Search for the cell housing the specified text and yield its [X, Y] center coordinate. 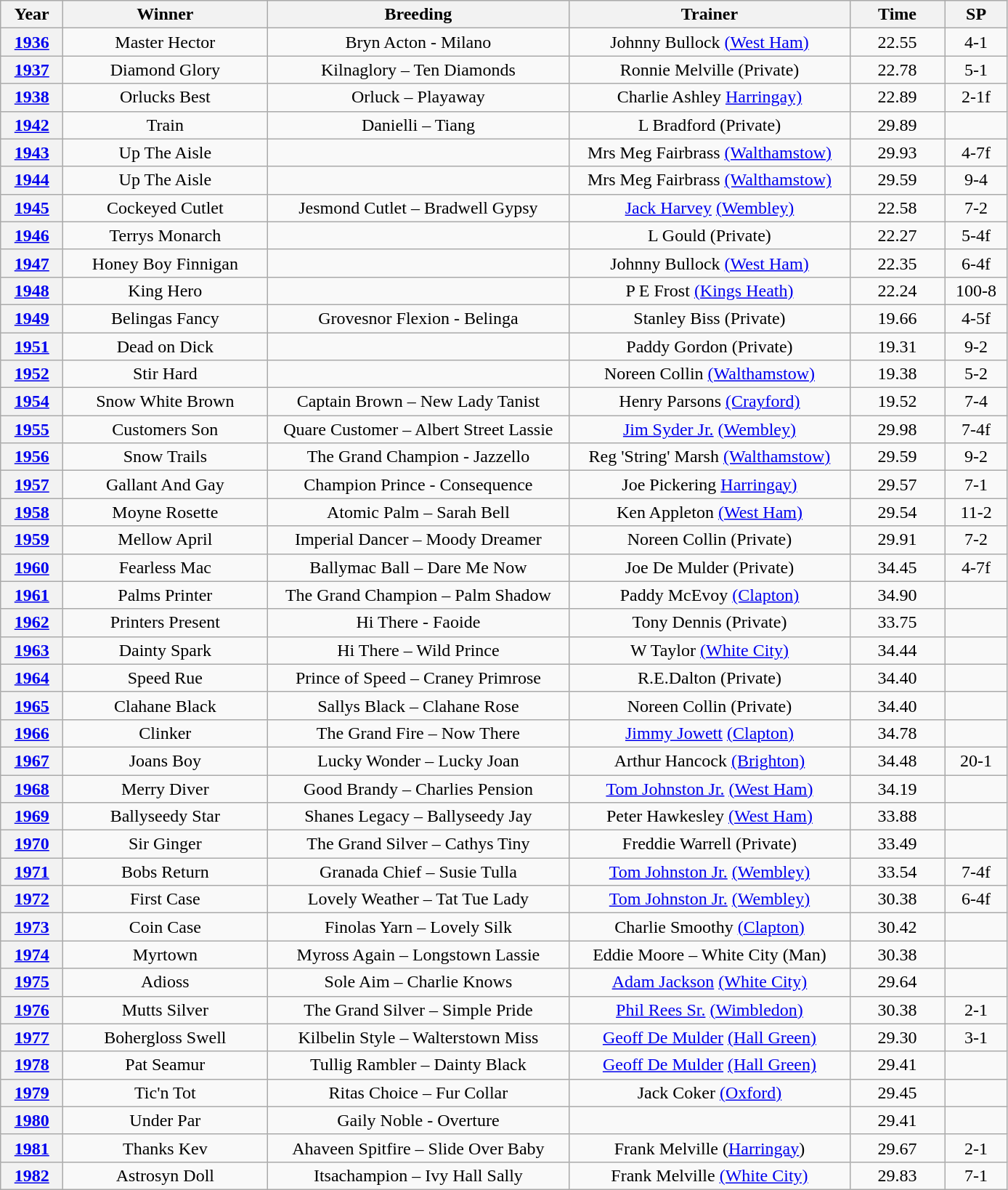
Tony Dennis (Private) [710, 623]
20-1 [976, 761]
1969 [32, 817]
Jack Harvey (Wembley) [710, 208]
Noreen Collin (Walthamstow) [710, 374]
Moyne Rosette [166, 512]
Sallys Black – Clahane Rose [418, 705]
9-4 [976, 180]
22.78 [898, 70]
Hi There – Wild Prince [418, 650]
34.44 [898, 650]
19.31 [898, 347]
W Taylor (White City) [710, 650]
Stanley Biss (Private) [710, 318]
Thanks Kev [166, 1148]
Clahane Black [166, 705]
29.45 [898, 1093]
Jesmond Cutlet – Bradwell Gypsy [418, 208]
Tullig Rambler – Dainty Black [418, 1065]
Bryn Acton - Milano [418, 42]
Train [166, 125]
Gallant And Gay [166, 485]
22.24 [898, 291]
1958 [32, 512]
Dead on Dick [166, 347]
Belingas Fancy [166, 318]
Fearless Mac [166, 567]
Joe De Mulder (Private) [710, 567]
Dainty Spark [166, 650]
Jimmy Jowett (Clapton) [710, 733]
Myrtown [166, 955]
Adioss [166, 982]
Freddie Warrell (Private) [710, 844]
Printers Present [166, 623]
29.54 [898, 512]
Ballymac Ball – Dare Me Now [418, 567]
Quare Customer – Albert Street Lassie [418, 429]
1974 [32, 955]
1964 [32, 678]
Good Brandy – Charlies Pension [418, 788]
Merry Diver [166, 788]
R.E.Dalton (Private) [710, 678]
5-4f [976, 235]
Shanes Legacy – Ballyseedy Jay [418, 817]
1975 [32, 982]
1938 [32, 97]
Finolas Yarn – Lovely Silk [418, 927]
4-1 [976, 42]
1951 [32, 347]
Snow Trails [166, 457]
Eddie Moore – White City (Man) [710, 955]
5-1 [976, 70]
The Grand Silver – Cathys Tiny [418, 844]
Grovesnor Flexion - Belinga [418, 318]
Joans Boy [166, 761]
Hi There - Faoide [418, 623]
Frank Melville (White City) [710, 1175]
Danielli – Tiang [418, 125]
1937 [32, 70]
34.19 [898, 788]
Paddy McEvoy (Clapton) [710, 595]
Itsachampion – Ivy Hall Sally [418, 1175]
Trainer [710, 15]
Lovely Weather – Tat Tue Lady [418, 899]
Gaily Noble - Overture [418, 1120]
1956 [32, 457]
Phil Rees Sr. (Wimbledon) [710, 1010]
1947 [32, 263]
Mellow April [166, 540]
Paddy Gordon (Private) [710, 347]
1952 [32, 374]
Arthur Hancock (Brighton) [710, 761]
1942 [32, 125]
Terrys Monarch [166, 235]
1971 [32, 872]
29.89 [898, 125]
Master Hector [166, 42]
Adam Jackson (White City) [710, 982]
Orluck – Playaway [418, 97]
1981 [32, 1148]
4-5f [976, 318]
Pat Seamur [166, 1065]
Coin Case [166, 927]
Cockeyed Cutlet [166, 208]
Myross Again – Longstown Lassie [418, 955]
King Hero [166, 291]
1982 [32, 1175]
The Grand Champion - Jazzello [418, 457]
7-4 [976, 402]
1949 [32, 318]
The Grand Champion – Palm Shadow [418, 595]
Jack Coker (Oxford) [710, 1093]
Sir Ginger [166, 844]
Reg 'String' Marsh (Walthamstow) [710, 457]
Bobs Return [166, 872]
3-1 [976, 1037]
1955 [32, 429]
1972 [32, 899]
29.30 [898, 1037]
34.48 [898, 761]
1976 [32, 1010]
Champion Prince - Consequence [418, 485]
19.66 [898, 318]
P E Frost (Kings Heath) [710, 291]
Astrosyn Doll [166, 1175]
SP [976, 15]
Charlie Ashley Harringay) [710, 97]
Prince of Speed – Craney Primrose [418, 678]
Henry Parsons (Crayford) [710, 402]
Snow White Brown [166, 402]
1965 [32, 705]
33.54 [898, 872]
19.52 [898, 402]
22.89 [898, 97]
22.58 [898, 208]
1967 [32, 761]
29.83 [898, 1175]
Breeding [418, 15]
Year [32, 15]
29.93 [898, 153]
22.27 [898, 235]
Peter Hawkesley (West Ham) [710, 817]
1936 [32, 42]
1943 [32, 153]
1945 [32, 208]
34.78 [898, 733]
Imperial Dancer – Moody Dreamer [418, 540]
33.75 [898, 623]
5-2 [976, 374]
29.91 [898, 540]
Under Par [166, 1120]
Ahaveen Spitfire – Slide Over Baby [418, 1148]
11-2 [976, 512]
29.57 [898, 485]
First Case [166, 899]
2-1f [976, 97]
Bohergloss Swell [166, 1037]
Tic'n Tot [166, 1093]
100-8 [976, 291]
Captain Brown – New Lady Tanist [418, 402]
34.45 [898, 567]
1968 [32, 788]
1977 [32, 1037]
33.49 [898, 844]
Time [898, 15]
1978 [32, 1065]
22.55 [898, 42]
Stir Hard [166, 374]
33.88 [898, 817]
1957 [32, 485]
34.90 [898, 595]
Palms Printer [166, 595]
Speed Rue [166, 678]
Charlie Smoothy (Clapton) [710, 927]
Frank Melville (Harringay) [710, 1148]
29.64 [898, 982]
Orlucks Best [166, 97]
1973 [32, 927]
1980 [32, 1120]
Jim Syder Jr. (Wembley) [710, 429]
The Grand Silver – Simple Pride [418, 1010]
1961 [32, 595]
Ritas Choice – Fur Collar [418, 1093]
The Grand Fire – Now There [418, 733]
1946 [32, 235]
1948 [32, 291]
Ronnie Melville (Private) [710, 70]
Sole Aim – Charlie Knows [418, 982]
Lucky Wonder – Lucky Joan [418, 761]
1979 [32, 1093]
1959 [32, 540]
19.38 [898, 374]
1963 [32, 650]
1960 [32, 567]
Ballyseedy Star [166, 817]
Granada Chief – Susie Tulla [418, 872]
1966 [32, 733]
Honey Boy Finnigan [166, 263]
Clinker [166, 733]
Winner [166, 15]
Kilbelin Style – Walterstown Miss [418, 1037]
Customers Son [166, 429]
Kilnaglory – Ten Diamonds [418, 70]
22.35 [898, 263]
1944 [32, 180]
Mutts Silver [166, 1010]
30.42 [898, 927]
1962 [32, 623]
Atomic Palm – Sarah Bell [418, 512]
1970 [32, 844]
Diamond Glory [166, 70]
29.67 [898, 1148]
29.98 [898, 429]
Ken Appleton (West Ham) [710, 512]
Joe Pickering Harringay) [710, 485]
L Bradford (Private) [710, 125]
Tom Johnston Jr. (West Ham) [710, 788]
1954 [32, 402]
L Gould (Private) [710, 235]
